Capture the cell that displays the provided text and extract its [X, Y] central coordinate. 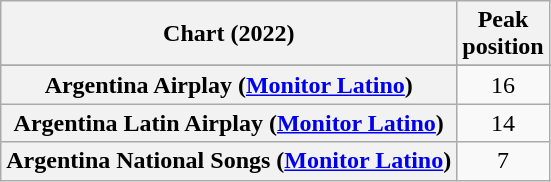
14 [503, 123]
Argentina Airplay (Monitor Latino) [229, 85]
Argentina National Songs (Monitor Latino) [229, 161]
Peak position [503, 34]
16 [503, 85]
Chart (2022) [229, 34]
Argentina Latin Airplay (Monitor Latino) [229, 123]
7 [503, 161]
